For the text-containing cell, return its midpoint in (X, Y) coordinate format. 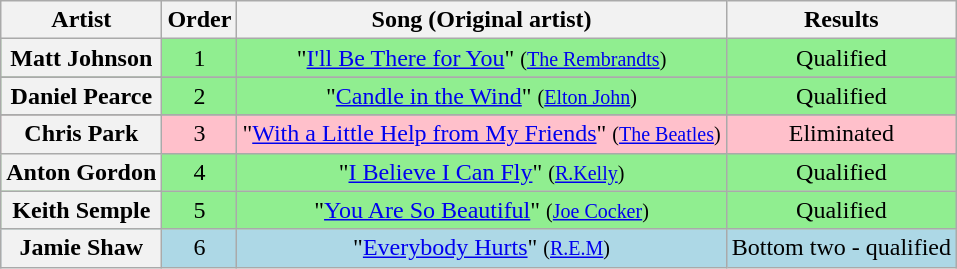
Artist (82, 20)
Song (Original artist) (482, 20)
Results (841, 20)
2 (200, 96)
"Everybody Hurts" (R.E.M) (482, 248)
Order (200, 20)
5 (200, 210)
4 (200, 172)
Jamie Shaw (82, 248)
"You Are So Beautiful" (Joe Cocker) (482, 210)
"I'll Be There for You" (The Rembrandts) (482, 58)
"Candle in the Wind" (Elton John) (482, 96)
"With a Little Help from My Friends" (The Beatles) (482, 134)
Matt Johnson (82, 58)
Daniel Pearce (82, 96)
6 (200, 248)
1 (200, 58)
"I Believe I Can Fly" (R.Kelly) (482, 172)
Eliminated (841, 134)
Anton Gordon (82, 172)
Keith Semple (82, 210)
Bottom two - qualified (841, 248)
Chris Park (82, 134)
3 (200, 134)
